Return the [X, Y] coordinate for the center point of the cell that contains the specified text.  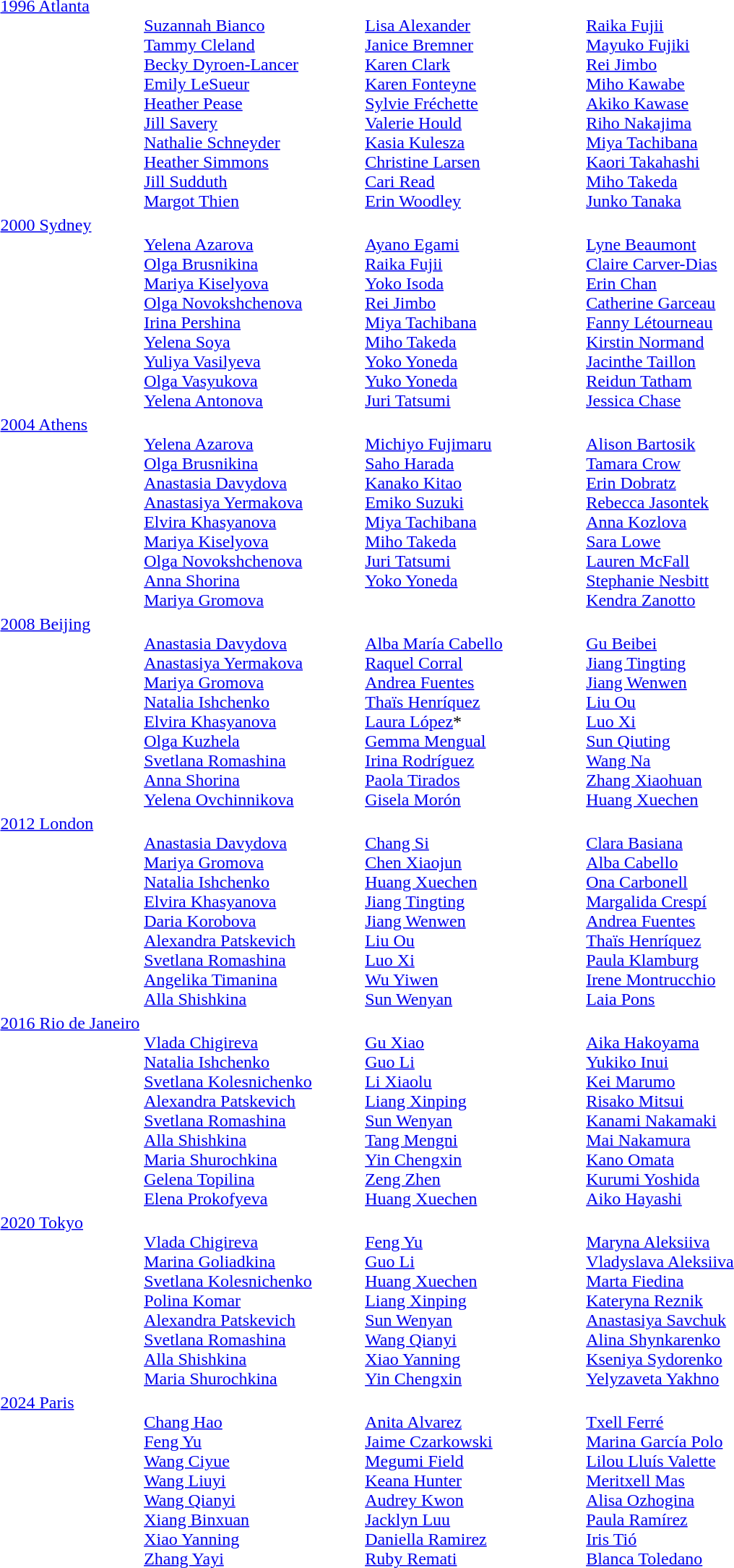
Gu XiaoGuo LiLi XiaoluLiang XinpingSun WenyanTang MengniYin ChengxinZeng ZhenHuang Xuechen [474, 1110]
Anastasia DavydovaAnastasiya YermakovaMariya GromovaNatalia IshchenkoElvira KhasyanovaOlga KuzhelaSvetlana RomashinaAnna ShorinaYelena Ovchinnikova [253, 711]
Vlada Chigireva Marina Goliadkina Svetlana Kolesnichenko Polina Komar Alexandra Patskevich Svetlana Romashina Alla Shishkina Maria Shurochkina [253, 1301]
Chang SiChen XiaojunHuang XuechenJiang TingtingJiang WenwenLiu OuLuo XiWu YiwenSun Wenyan [474, 911]
Alba María CabelloRaquel CorralAndrea FuentesThaïs HenríquezLaura López*Gemma MengualIrina RodríguezPaola TiradosGisela Morón [474, 711]
Anastasia DavydovaMariya GromovaNatalia IshchenkoElvira KhasyanovaDaria KorobovaAlexandra PatskevichSvetlana RomashinaAngelika TimaninaAlla Shishkina [253, 911]
Yelena AzarovaOlga BrusnikinaMariya KiselyovaOlga NovokshchenovaIrina PershinaYelena SoyaYuliya VasilyevaOlga VasyukovaYelena Antonova [253, 312]
Feng Yu Guo Li Huang Xuechen Liang Xinping Sun Wenyan Wang Qianyi Xiao Yanning Yin Chengxin [474, 1301]
Michiyo FujimaruSaho HaradaKanako KitaoEmiko SuzukiMiya TachibanaMiho TakedaJuri TatsumiYoko Yoneda [474, 512]
Yelena AzarovaOlga BrusnikinaAnastasia DavydovaAnastasiya YermakovaElvira KhasyanovaMariya KiselyovaOlga NovokshchenovaAnna ShorinaMariya Gromova [253, 512]
Ayano EgamiRaika FujiiYoko IsodaRei JimboMiya TachibanaMiho TakedaYoko YonedaYuko YonedaJuri Tatsumi [474, 312]
